Locate the cell with the specified text and output its [x, y] center coordinate. 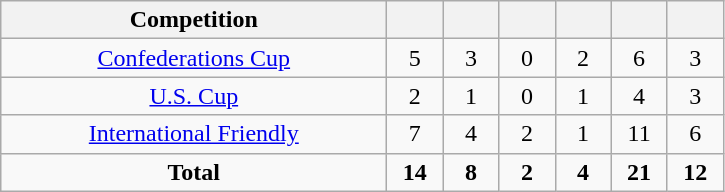
Total [194, 172]
11 [639, 134]
U.S. Cup [194, 96]
14 [415, 172]
Confederations Cup [194, 58]
12 [695, 172]
8 [471, 172]
21 [639, 172]
5 [415, 58]
7 [415, 134]
Competition [194, 20]
International Friendly [194, 134]
